Detect which cell encompasses the target text, then output its (x, y) center coordinate. 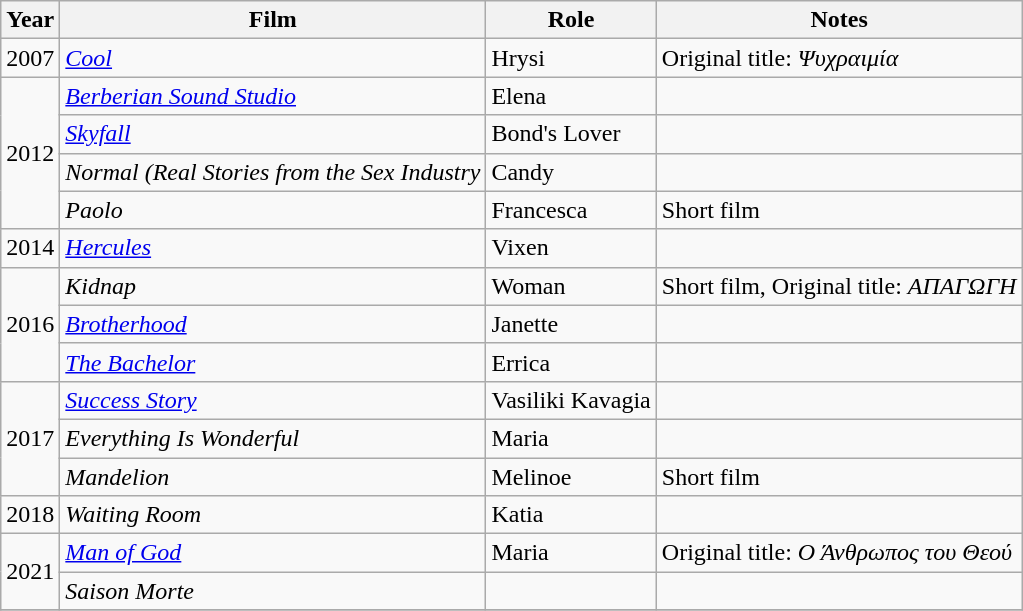
2018 (30, 515)
Vasiliki Kavagia (571, 400)
Janette (571, 324)
Saison Morte (273, 591)
Bond's Lover (571, 134)
Waiting Room (273, 515)
2017 (30, 438)
2014 (30, 248)
Skyfall (273, 134)
2012 (30, 153)
The Bachelor (273, 362)
Berberian Sound Studio (273, 96)
Katia (571, 515)
Notes (839, 20)
Man of God (273, 553)
Original title: Ο Άνθρωπος του Θεού (839, 553)
Candy (571, 172)
Hercules (273, 248)
2007 (30, 58)
Normal (Real Stories from the Sex Industry (273, 172)
Original title: Ψυχραιμία (839, 58)
Elena (571, 96)
Role (571, 20)
2016 (30, 324)
Vixen (571, 248)
Mandelion (273, 477)
Errica (571, 362)
Everything Is Wonderful (273, 438)
Year (30, 20)
Paolo (273, 210)
Melinoe (571, 477)
Francesca (571, 210)
Woman (571, 286)
2021 (30, 572)
Kidnap (273, 286)
Hrysi (571, 58)
Cool (273, 58)
Success Story (273, 400)
Film (273, 20)
Brotherhood (273, 324)
Short film, Original title: ΑΠΑΓΩΓΗ (839, 286)
